Search for the cell housing the specified text and yield its [x, y] center coordinate. 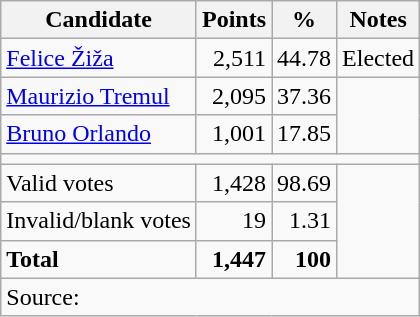
37.36 [304, 96]
Maurizio Tremul [99, 96]
17.85 [304, 134]
Invalid/blank votes [99, 221]
% [304, 20]
1,001 [234, 134]
Notes [378, 20]
2,511 [234, 58]
1,447 [234, 259]
Valid votes [99, 183]
98.69 [304, 183]
Source: [210, 297]
Candidate [99, 20]
44.78 [304, 58]
Points [234, 20]
Elected [378, 58]
Total [99, 259]
2,095 [234, 96]
19 [234, 221]
Felice Žiža [99, 58]
1,428 [234, 183]
100 [304, 259]
Bruno Orlando [99, 134]
1.31 [304, 221]
